Find where the given text appears and provide that cell's center as (x, y) coordinate. 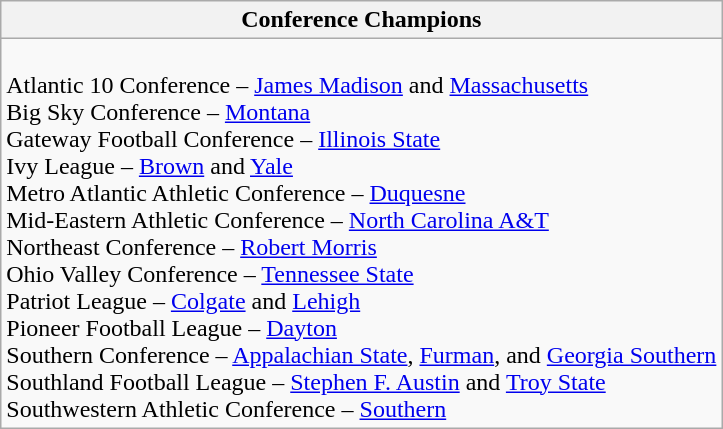
Conference Champions (362, 20)
